Detect which cell encompasses the target text, then output its [x, y] center coordinate. 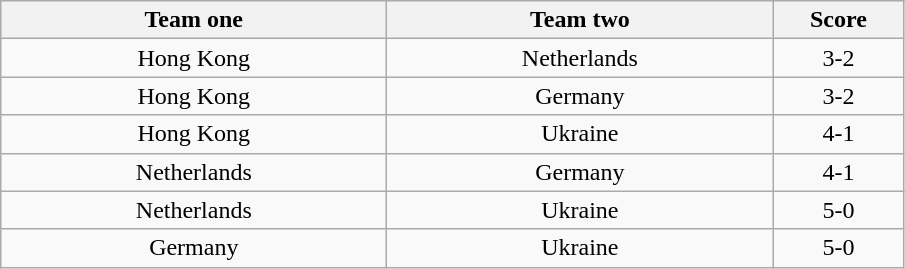
Score [838, 20]
Team one [194, 20]
Team two [580, 20]
